Locate the cell with the specified text and output its (X, Y) center coordinate. 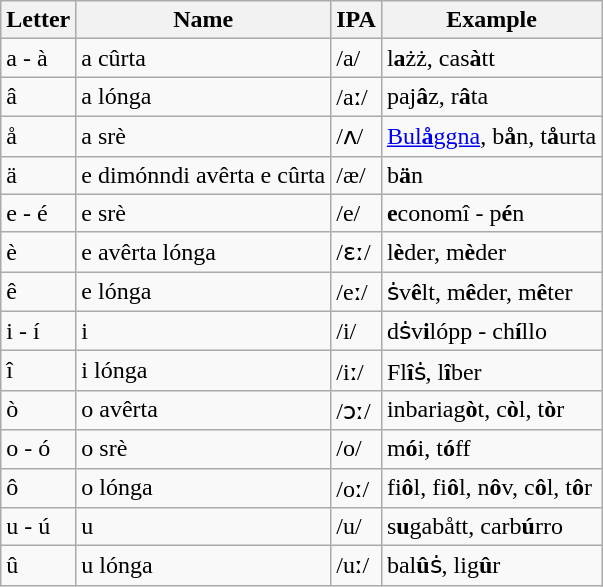
a lónga (204, 97)
û (38, 566)
mói, tóff (491, 449)
i lónga (204, 371)
/ʌ/ (356, 136)
e lónga (204, 292)
e - é (38, 213)
i - í (38, 331)
bän (491, 175)
/aː/ (356, 97)
e dimónndi avêrta e cûrta (204, 175)
/ɔː/ (356, 410)
inbariagòt, còl, tòr (491, 410)
e srè (204, 213)
å (38, 136)
ä (38, 175)
fiôl, fiôl, nôv, côl, tôr (491, 488)
/ɛː/ (356, 252)
ô (38, 488)
ṡvêlt, mêder, mêter (491, 292)
o avêrta (204, 410)
pajâz, râta (491, 97)
ò (38, 410)
/æ/ (356, 175)
/oː/ (356, 488)
lażż, casàtt (491, 58)
e avêrta lónga (204, 252)
î (38, 371)
o - ó (38, 449)
a - à (38, 58)
/u/ (356, 527)
o srè (204, 449)
Letter (38, 20)
/iː/ (356, 371)
/a/ (356, 58)
/eː/ (356, 292)
IPA (356, 20)
sugabått, carbúrro (491, 527)
a cûrta (204, 58)
i (204, 331)
ê (38, 292)
economî - pén (491, 213)
a srè (204, 136)
dṡvilópp - chíllo (491, 331)
Flîṡ, lîber (491, 371)
o lónga (204, 488)
lèder, mèder (491, 252)
balûṡ, ligûr (491, 566)
Example (491, 20)
è (38, 252)
â (38, 97)
Name (204, 20)
/o/ (356, 449)
/uː/ (356, 566)
u (204, 527)
u lónga (204, 566)
Bulåggna, bån, tåurta (491, 136)
u - ú (38, 527)
/i/ (356, 331)
/e/ (356, 213)
